Determine the [x, y] coordinate at the center of the cell enclosing the given text.  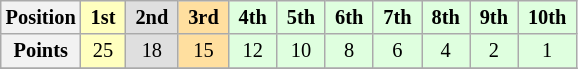
2 [494, 51]
8 [349, 51]
7th [397, 17]
1st [104, 17]
15 [203, 51]
Points [41, 51]
2nd [152, 17]
6 [397, 51]
10 [301, 51]
10th [547, 17]
4th [253, 17]
5th [301, 17]
8th [446, 17]
6th [349, 17]
Position [41, 17]
9th [494, 17]
4 [446, 51]
3rd [203, 17]
18 [152, 51]
25 [104, 51]
1 [547, 51]
12 [253, 51]
